Pinpoint the cell where the given text exists, returning its [x, y] midpoint coordinate. 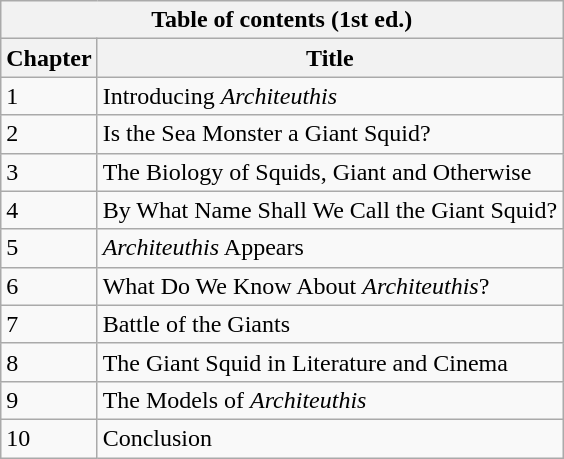
The Models of Architeuthis [330, 400]
6 [49, 286]
The Biology of Squids, Giant and Otherwise [330, 172]
Conclusion [330, 438]
By What Name Shall We Call the Giant Squid? [330, 210]
The Giant Squid in Literature and Cinema [330, 362]
Introducing Architeuthis [330, 96]
2 [49, 134]
Battle of the Giants [330, 324]
Architeuthis Appears [330, 248]
Is the Sea Monster a Giant Squid? [330, 134]
3 [49, 172]
1 [49, 96]
5 [49, 248]
Table of contents (1st ed.) [282, 20]
9 [49, 400]
What Do We Know About Architeuthis? [330, 286]
7 [49, 324]
4 [49, 210]
8 [49, 362]
10 [49, 438]
Title [330, 58]
Chapter [49, 58]
